Capture the cell that displays the provided text and extract its (x, y) central coordinate. 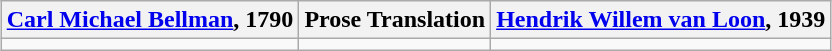
Prose Translation (395, 20)
Carl Michael Bellman, 1790 (150, 20)
Hendrik Willem van Loon, 1939 (661, 20)
